Find where the given text appears and provide that cell's center as (X, Y) coordinate. 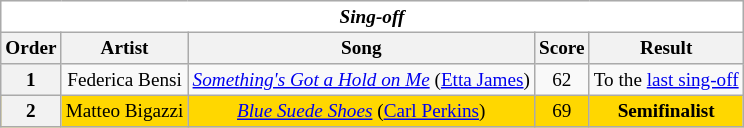
Song (361, 48)
Artist (124, 48)
Something's Got a Hold on Me (Etta James) (361, 80)
2 (31, 111)
Matteo Bigazzi (124, 111)
Semifinalist (666, 111)
Federica Bensi (124, 80)
Sing-off (372, 17)
Order (31, 48)
Blue Suede Shoes (Carl Perkins) (361, 111)
1 (31, 80)
To the last sing-off (666, 80)
Score (562, 48)
62 (562, 80)
69 (562, 111)
Result (666, 48)
